Locate the cell with the specified text and output its [x, y] center coordinate. 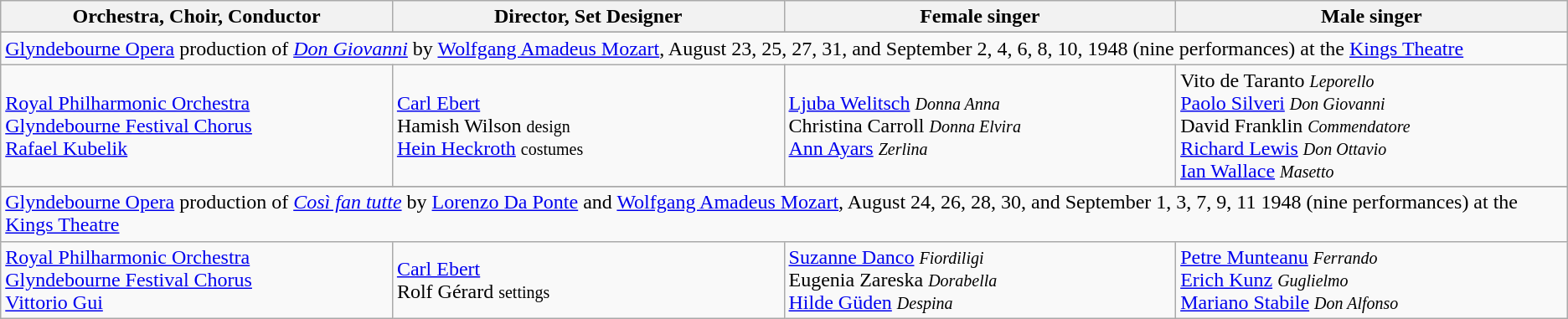
Royal Philharmonic OrchestraGlyndebourne Festival ChorusVittorio Gui [197, 280]
Male singer [1372, 17]
Director, Set Designer [588, 17]
Orchestra, Choir, Conductor [197, 17]
Female singer [980, 17]
Ljuba Welitsch Donna AnnaChristina Carroll Donna ElviraAnn Ayars Zerlina [980, 126]
Royal Philharmonic OrchestraGlyndebourne Festival ChorusRafael Kubelik [197, 126]
Carl EbertRolf Gérard settings [588, 280]
Carl EbertHamish Wilson designHein Heckroth costumes [588, 126]
Suzanne Danco FiordiligiEugenia Zareska DorabellaHilde Güden Despina [980, 280]
Vito de Taranto LeporelloPaolo Silveri Don GiovanniDavid Franklin CommendatoreRichard Lewis Don OttavioIan Wallace Masetto [1372, 126]
Petre Munteanu FerrandoErich Kunz GuglielmoMariano Stabile Don Alfonso [1372, 280]
